Identify which cell holds the provided text, then report its (x, y) central coordinate. 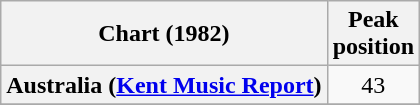
Peakposition (373, 34)
Australia (Kent Music Report) (164, 85)
Chart (1982) (164, 34)
43 (373, 85)
